Search for the cell housing the specified text and yield its (x, y) center coordinate. 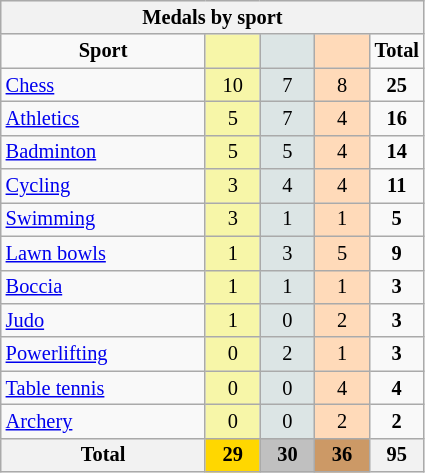
29 (232, 455)
9 (396, 253)
Powerlifting (104, 354)
Table tennis (104, 388)
8 (342, 85)
Boccia (104, 287)
95 (396, 455)
10 (232, 85)
Chess (104, 85)
Swimming (104, 219)
Medals by sport (212, 17)
Badminton (104, 152)
11 (396, 186)
Judo (104, 320)
Lawn bowls (104, 253)
30 (288, 455)
36 (342, 455)
25 (396, 85)
Sport (104, 51)
Cycling (104, 186)
Athletics (104, 118)
Archery (104, 421)
16 (396, 118)
14 (396, 152)
